Output the [x, y] coordinate of the center of the cell containing the given text.  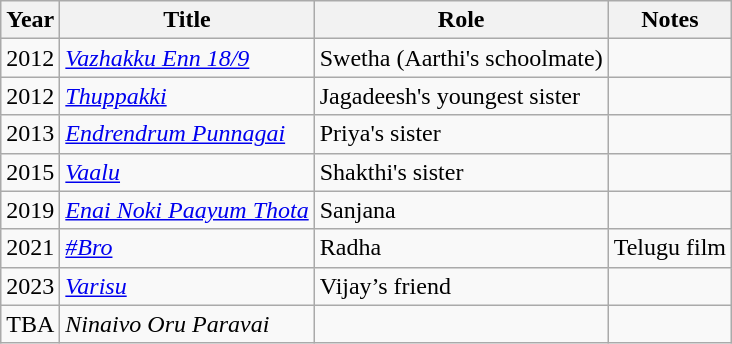
Role [461, 20]
2021 [30, 248]
Ninaivo Oru Paravai [187, 324]
Year [30, 20]
Vazhakku Enn 18/9 [187, 58]
Endrendrum Punnagai [187, 134]
Jagadeesh's youngest sister [461, 96]
Vaalu [187, 172]
#Bro [187, 248]
2019 [30, 210]
Radha [461, 248]
Sanjana [461, 210]
TBA [30, 324]
Shakthi's sister [461, 172]
Vijay’s friend [461, 286]
Enai Noki Paayum Thota [187, 210]
Title [187, 20]
Varisu [187, 286]
Notes [670, 20]
Swetha (Aarthi's schoolmate) [461, 58]
2023 [30, 286]
Telugu film [670, 248]
Priya's sister [461, 134]
Thuppakki [187, 96]
2013 [30, 134]
2015 [30, 172]
